Return the [X, Y] coordinate for the center point of the cell that contains the specified text.  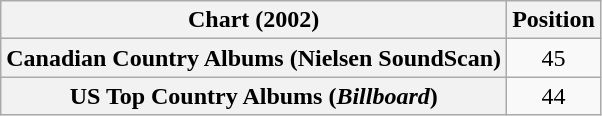
Chart (2002) [254, 20]
44 [554, 96]
Canadian Country Albums (Nielsen SoundScan) [254, 58]
45 [554, 58]
Position [554, 20]
US Top Country Albums (Billboard) [254, 96]
